Detect which cell encompasses the target text, then output its (x, y) center coordinate. 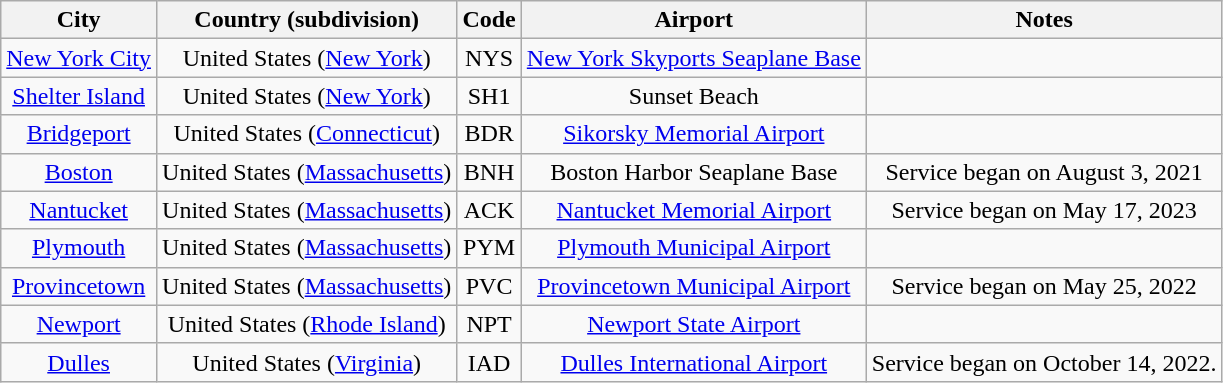
Shelter Island (79, 96)
United States (Connecticut) (307, 134)
NYS (489, 58)
Nantucket Memorial Airport (694, 210)
Plymouth Municipal Airport (694, 248)
Code (489, 20)
SH1 (489, 96)
Sunset Beach (694, 96)
Nantucket (79, 210)
United States (Virginia) (307, 362)
Service began on August 3, 2021 (1044, 172)
Newport (79, 324)
Airport (694, 20)
Service began on May 25, 2022 (1044, 286)
New York Skyports Seaplane Base (694, 58)
BDR (489, 134)
Provincetown (79, 286)
United States (Rhode Island) (307, 324)
Boston Harbor Seaplane Base (694, 172)
Service began on May 17, 2023 (1044, 210)
Notes (1044, 20)
Sikorsky Memorial Airport (694, 134)
Dulles International Airport (694, 362)
Country (subdivision) (307, 20)
PVC (489, 286)
Plymouth (79, 248)
Service began on October 14, 2022. (1044, 362)
Provincetown Municipal Airport (694, 286)
ACK (489, 210)
Boston (79, 172)
Newport State Airport (694, 324)
Bridgeport (79, 134)
NPT (489, 324)
Dulles (79, 362)
New York City (79, 58)
City (79, 20)
PYM (489, 248)
BNH (489, 172)
IAD (489, 362)
